Identify which cell holds the provided text, then report its [x, y] central coordinate. 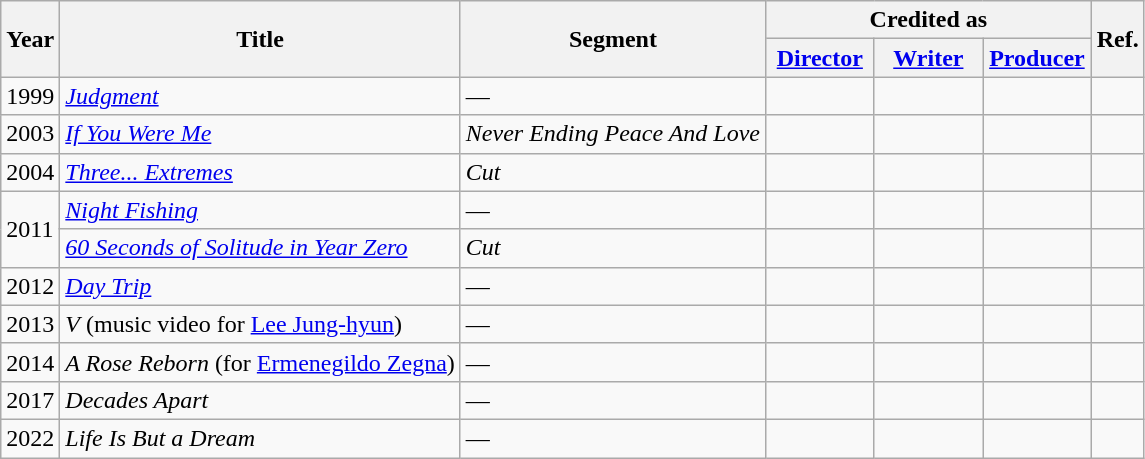
2022 [30, 438]
Day Trip [260, 286]
2011 [30, 229]
Segment [612, 39]
2003 [30, 134]
2004 [30, 172]
Ref. [1118, 39]
Decades Apart [260, 400]
Credited as [929, 20]
2012 [30, 286]
A Rose Reborn (for Ermenegildo Zegna) [260, 362]
Three... Extremes [260, 172]
Writer [928, 58]
2013 [30, 324]
Title [260, 39]
If You Were Me [260, 134]
1999 [30, 96]
Director [820, 58]
Never Ending Peace And Love [612, 134]
Life Is But a Dream [260, 438]
60 Seconds of Solitude in Year Zero [260, 248]
V (music video for Lee Jung-hyun) [260, 324]
2014 [30, 362]
Producer [1038, 58]
2017 [30, 400]
Night Fishing [260, 210]
Year [30, 39]
Judgment [260, 96]
